Pinpoint the cell where the given text exists, returning its [X, Y] midpoint coordinate. 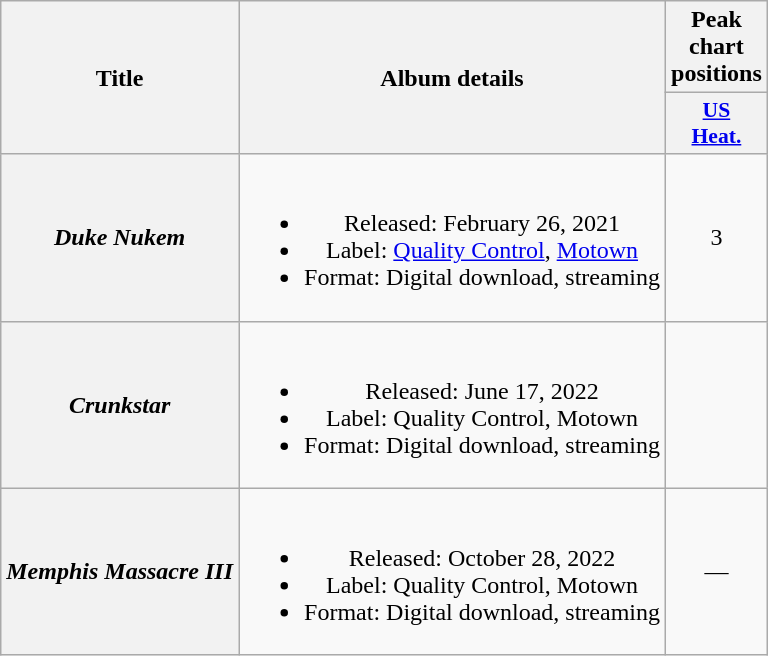
Album details [452, 78]
Crunkstar [120, 404]
Duke Nukem [120, 238]
Released: October 28, 2022Label: Quality Control, MotownFormat: Digital download, streaming [452, 572]
3 [717, 238]
Memphis Massacre III [120, 572]
USHeat. [717, 124]
— [717, 572]
Title [120, 78]
Peak chart positions [717, 47]
Released: February 26, 2021Label: Quality Control, MotownFormat: Digital download, streaming [452, 238]
Released: June 17, 2022Label: Quality Control, MotownFormat: Digital download, streaming [452, 404]
